Find where the given text appears and provide that cell's center as (X, Y) coordinate. 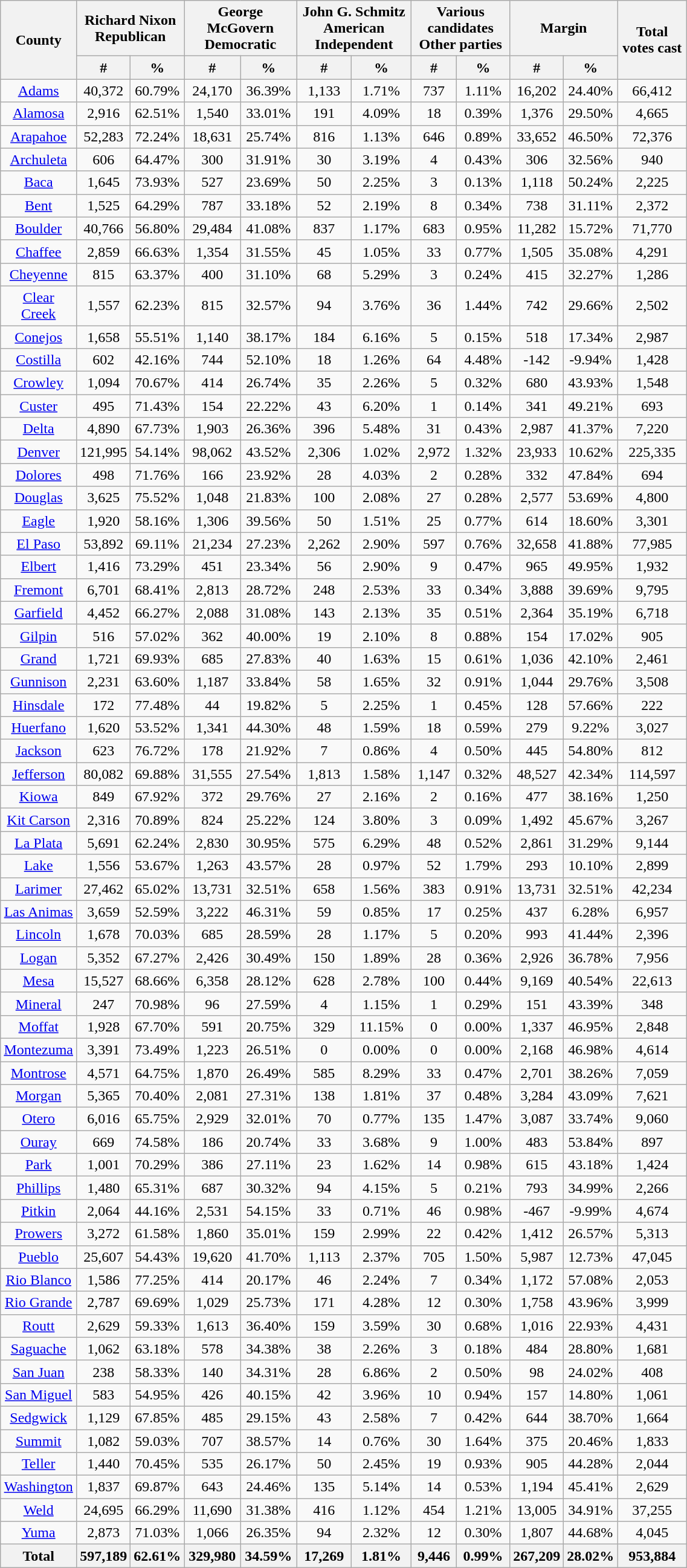
143 (324, 613)
9.22% (591, 728)
2,372 (653, 205)
1,066 (213, 1533)
329 (324, 1027)
32,658 (537, 544)
Dolores (39, 475)
Lake (39, 866)
1,658 (104, 337)
22,613 (653, 981)
67.70% (157, 1027)
65.02% (157, 889)
27,462 (104, 889)
1,412 (537, 1234)
1,082 (104, 1441)
6,718 (653, 613)
96 (213, 1004)
128 (537, 705)
0.88% (483, 636)
408 (653, 1372)
2,364 (537, 613)
4.03% (382, 475)
29.50% (591, 114)
73.93% (157, 182)
3.19% (382, 160)
29.15% (268, 1418)
Crowley (39, 383)
38 (324, 1349)
0.94% (483, 1395)
437 (537, 912)
26.17% (268, 1464)
35.19% (591, 613)
693 (653, 406)
0.18% (483, 1349)
2,168 (537, 1050)
738 (537, 205)
57.66% (591, 705)
485 (213, 1418)
68 (324, 274)
812 (653, 751)
2,848 (653, 1027)
48,527 (537, 774)
737 (434, 91)
El Paso (39, 544)
1,341 (213, 728)
300 (213, 160)
66,412 (653, 91)
Richard NixonRepublican (131, 28)
28.02% (591, 1556)
47,045 (653, 1257)
329,980 (213, 1556)
Summit (39, 1441)
64.29% (157, 205)
Arapahoe (39, 137)
Baca (39, 182)
11.15% (382, 1027)
705 (434, 1257)
5.29% (382, 274)
11,690 (213, 1510)
San Juan (39, 1372)
518 (537, 337)
19.82% (268, 705)
3,625 (104, 498)
77.25% (157, 1280)
9,446 (434, 1556)
27.23% (268, 544)
0.14% (483, 406)
2,225 (653, 182)
1,837 (104, 1487)
0.61% (483, 659)
Ouray (39, 1142)
9,060 (653, 1119)
28.72% (268, 590)
Logan (39, 958)
26.35% (268, 1533)
31.08% (268, 613)
2,266 (653, 1188)
69.87% (157, 1487)
1,903 (213, 429)
24.02% (591, 1372)
17.34% (591, 337)
2,813 (213, 590)
9,169 (537, 981)
3.76% (382, 306)
222 (653, 705)
Montezuma (39, 1050)
38.16% (591, 797)
2.58% (382, 1418)
Clear Creek (39, 306)
426 (213, 1395)
1,416 (104, 567)
67.73% (157, 429)
6,358 (213, 981)
816 (324, 137)
623 (104, 751)
43.18% (591, 1165)
70.45% (157, 1464)
68.66% (157, 981)
44 (213, 705)
23.69% (268, 182)
383 (434, 889)
40.15% (268, 1395)
56.80% (157, 228)
416 (324, 1510)
69.11% (157, 544)
71.43% (157, 406)
2,262 (324, 544)
22.22% (268, 406)
2,044 (653, 1464)
28.80% (591, 1349)
55.51% (157, 337)
0.48% (483, 1096)
0.25% (483, 912)
69.88% (157, 774)
40,372 (104, 91)
23.34% (268, 567)
13,005 (537, 1510)
646 (434, 137)
1,223 (213, 1050)
Delta (39, 429)
138 (324, 1096)
20.17% (268, 1280)
32.57% (268, 306)
1,048 (213, 498)
1,062 (104, 1349)
2.45% (382, 1464)
1,870 (213, 1073)
62.23% (157, 306)
54.14% (157, 452)
71.76% (157, 475)
150 (324, 958)
24.40% (591, 91)
John G. SchmitzAmerican Independent (354, 28)
27.31% (268, 1096)
8.29% (382, 1073)
516 (104, 636)
72,376 (653, 137)
1.47% (483, 1119)
3,301 (653, 521)
1,129 (104, 1418)
Bent (39, 205)
1,194 (537, 1487)
445 (537, 751)
Gilpin (39, 636)
225,335 (653, 452)
65.31% (157, 1188)
4,571 (104, 1073)
71,770 (653, 228)
20.74% (268, 1142)
42 (324, 1395)
114,597 (653, 774)
1,094 (104, 383)
495 (104, 406)
0.71% (382, 1211)
744 (213, 360)
Montrose (39, 1073)
578 (213, 1349)
2.10% (382, 636)
0.45% (483, 705)
184 (324, 337)
4,291 (653, 251)
Denver (39, 452)
4.09% (382, 114)
59 (324, 912)
1,664 (653, 1418)
La Plata (39, 843)
38.26% (591, 1073)
2.19% (382, 205)
1.02% (382, 452)
166 (213, 475)
Moffat (39, 1027)
1,113 (324, 1257)
98,062 (213, 452)
Fremont (39, 590)
1,556 (104, 866)
1.71% (382, 91)
64.47% (157, 160)
680 (537, 383)
Morgan (39, 1096)
171 (324, 1303)
47.84% (591, 475)
1,376 (537, 114)
66.63% (157, 251)
7,059 (653, 1073)
6.16% (382, 337)
1.64% (483, 1441)
3.96% (382, 1395)
70.29% (157, 1165)
28.59% (268, 935)
2,701 (537, 1073)
1.65% (382, 682)
9,795 (653, 590)
32.56% (591, 160)
0.59% (483, 728)
Routt (39, 1326)
San Miguel (39, 1395)
25.22% (268, 820)
41.88% (591, 544)
17.02% (591, 636)
25,607 (104, 1257)
2,396 (653, 935)
4.48% (483, 360)
1,920 (104, 521)
628 (324, 981)
39.69% (591, 590)
597,189 (104, 1556)
6,957 (653, 912)
306 (537, 160)
62.24% (157, 843)
67.92% (157, 797)
2,873 (104, 1533)
1,250 (653, 797)
Jefferson (39, 774)
27.54% (268, 774)
43.52% (268, 452)
45.67% (591, 820)
18,631 (213, 137)
44.16% (157, 1211)
1.26% (382, 360)
49.95% (591, 567)
53,892 (104, 544)
38.17% (268, 337)
5,987 (537, 1257)
7,220 (653, 429)
0.29% (483, 1004)
30.32% (268, 1188)
46.31% (268, 912)
17,269 (324, 1556)
6.20% (382, 406)
396 (324, 429)
172 (104, 705)
1,928 (104, 1027)
67.85% (157, 1418)
Hinsdale (39, 705)
124 (324, 820)
25 (434, 521)
10.62% (591, 452)
1,758 (537, 1303)
25.73% (268, 1303)
0.24% (483, 274)
1,306 (213, 521)
0.53% (483, 1487)
36 (434, 306)
6,701 (104, 590)
535 (213, 1464)
58.33% (157, 1372)
Otero (39, 1119)
3,999 (653, 1303)
34.91% (591, 1510)
-142 (537, 360)
1,505 (537, 251)
400 (213, 274)
58.16% (157, 521)
2.53% (382, 590)
43.96% (591, 1303)
2,502 (653, 306)
6,016 (104, 1119)
72.24% (157, 137)
Cheyenne (39, 274)
36.39% (268, 91)
2.37% (382, 1257)
21.83% (268, 498)
Prowers (39, 1234)
0.99% (483, 1556)
1,833 (653, 1441)
Kit Carson (39, 820)
77,985 (653, 544)
Sedgwick (39, 1418)
178 (213, 751)
1,337 (537, 1027)
2,861 (537, 843)
1.21% (483, 1510)
2.13% (382, 613)
6.28% (591, 912)
2.08% (382, 498)
1.59% (382, 728)
56 (324, 567)
683 (434, 228)
Grand (39, 659)
5,352 (104, 958)
71.03% (157, 1533)
707 (213, 1441)
415 (537, 274)
2.99% (382, 1234)
1,557 (104, 306)
44.68% (591, 1533)
602 (104, 360)
375 (537, 1441)
0.52% (483, 843)
58 (324, 682)
32 (434, 682)
69.93% (157, 659)
2.78% (382, 981)
1,424 (653, 1165)
30.49% (268, 958)
1.56% (382, 889)
Alamosa (39, 114)
43.39% (591, 1004)
4.28% (382, 1303)
742 (537, 306)
62.51% (157, 114)
57.02% (157, 636)
41.37% (591, 429)
42,234 (653, 889)
67.27% (157, 958)
75.52% (157, 498)
793 (537, 1188)
42.10% (591, 659)
40 (324, 659)
1.44% (483, 306)
Rio Blanco (39, 1280)
940 (653, 160)
2,088 (213, 613)
44.28% (591, 1464)
1.51% (382, 521)
687 (213, 1188)
61.58% (157, 1234)
26.49% (268, 1073)
Pitkin (39, 1211)
0.09% (483, 820)
1,354 (213, 251)
1.11% (483, 91)
Huerfano (39, 728)
7,956 (653, 958)
4,890 (104, 429)
34.31% (268, 1372)
70.98% (157, 1004)
25.74% (268, 137)
1,860 (213, 1234)
694 (653, 475)
70.67% (157, 383)
248 (324, 590)
0.86% (382, 751)
483 (537, 1142)
615 (537, 1165)
28.12% (268, 981)
585 (324, 1073)
140 (213, 1372)
70.89% (157, 820)
31.10% (268, 274)
70.03% (157, 935)
23 (324, 1165)
32.01% (268, 1119)
1,932 (653, 567)
9,144 (653, 843)
454 (434, 1510)
64 (434, 360)
3,391 (104, 1050)
2,053 (653, 1280)
1.89% (382, 958)
1,721 (104, 659)
0.20% (483, 935)
2.32% (382, 1533)
39.56% (268, 521)
4.15% (382, 1188)
Conejos (39, 337)
63.37% (157, 274)
33.18% (268, 205)
1,286 (653, 274)
73.29% (157, 567)
31,555 (213, 774)
4,674 (653, 1211)
1,172 (537, 1280)
Rio Grande (39, 1303)
31.11% (591, 205)
40,766 (104, 228)
Teller (39, 1464)
1,540 (213, 114)
0.68% (483, 1326)
3,888 (537, 590)
0.85% (382, 912)
157 (537, 1395)
50.24% (591, 182)
70 (324, 1119)
Total (39, 1556)
18.60% (591, 521)
1.63% (382, 659)
1,001 (104, 1165)
26.57% (591, 1234)
Eagle (39, 521)
824 (213, 820)
-9.99% (591, 1211)
121,995 (104, 452)
Pueblo (39, 1257)
23,933 (537, 452)
24,695 (104, 1510)
31.29% (591, 843)
2,306 (324, 452)
0.97% (382, 866)
4,431 (653, 1326)
Elbert (39, 567)
Boulder (39, 228)
Margin (564, 28)
34.59% (268, 1556)
54.80% (591, 751)
1,681 (653, 1349)
Mineral (39, 1004)
41.08% (268, 228)
27.83% (268, 659)
Adams (39, 91)
6.86% (382, 1372)
Yuma (39, 1533)
12.73% (591, 1257)
54.95% (157, 1395)
52.10% (268, 360)
43.57% (268, 866)
33.84% (268, 682)
186 (213, 1142)
Washington (39, 1487)
3,508 (653, 682)
1,492 (537, 820)
29,484 (213, 228)
2,916 (104, 114)
31 (434, 429)
606 (104, 160)
3,267 (653, 820)
5,691 (104, 843)
527 (213, 182)
1.32% (483, 452)
14.80% (591, 1395)
1,548 (653, 383)
0.13% (483, 182)
0.51% (483, 613)
5.48% (382, 429)
1.62% (382, 1165)
19,620 (213, 1257)
3,087 (537, 1119)
2,461 (653, 659)
52.59% (157, 912)
76.72% (157, 751)
2,231 (104, 682)
Lincoln (39, 935)
62.61% (157, 1556)
21,234 (213, 544)
46.50% (591, 137)
26.51% (268, 1050)
69.69% (157, 1303)
36.78% (591, 958)
45 (324, 251)
2,577 (537, 498)
37,255 (653, 1510)
43.93% (591, 383)
1,525 (104, 205)
Weld (39, 1510)
27.11% (268, 1165)
1,807 (537, 1533)
98 (537, 1372)
53.84% (591, 1142)
1.58% (382, 774)
1,029 (213, 1303)
Phillips (39, 1188)
1,620 (104, 728)
Larimer (39, 889)
0.21% (483, 1188)
37 (434, 1096)
52,283 (104, 137)
77.48% (157, 705)
1,187 (213, 682)
965 (537, 567)
29.66% (591, 306)
7,621 (653, 1096)
644 (537, 1418)
451 (213, 567)
2,064 (104, 1211)
3,272 (104, 1234)
66.29% (157, 1510)
372 (213, 797)
22.93% (591, 1326)
22 (434, 1234)
38.57% (268, 1441)
3,284 (537, 1096)
1,678 (104, 935)
Park (39, 1165)
658 (324, 889)
2,316 (104, 820)
0.15% (483, 337)
0.93% (483, 1464)
3.68% (382, 1142)
0.16% (483, 797)
247 (104, 1004)
63.60% (157, 682)
4,800 (653, 498)
332 (537, 475)
993 (537, 935)
5,313 (653, 1234)
33,652 (537, 137)
34.38% (268, 1349)
46.95% (591, 1027)
293 (537, 866)
591 (213, 1027)
0.44% (483, 981)
County (39, 40)
49.21% (591, 406)
Custer (39, 406)
George McGovernDemocratic (240, 28)
31.91% (268, 160)
11,282 (537, 228)
38.70% (591, 1418)
614 (537, 521)
3,027 (653, 728)
3.59% (382, 1326)
1,147 (434, 774)
30.95% (268, 843)
59.03% (157, 1441)
2,972 (434, 452)
0.36% (483, 958)
Garfield (39, 613)
Kiowa (39, 797)
59.33% (157, 1326)
1,016 (537, 1326)
Las Animas (39, 912)
238 (104, 1372)
787 (213, 205)
0.39% (483, 114)
33.01% (268, 114)
60.79% (157, 91)
1.00% (483, 1142)
897 (653, 1142)
46.98% (591, 1050)
41.44% (591, 935)
1,133 (324, 91)
1,263 (213, 866)
1,645 (104, 182)
Various candidatesOther parties (460, 28)
2,531 (213, 1211)
20.46% (591, 1441)
33.74% (591, 1119)
53.52% (157, 728)
1,586 (104, 1280)
15 (434, 659)
31.38% (268, 1510)
1.12% (382, 1510)
Mesa (39, 981)
16,202 (537, 91)
4,665 (653, 114)
32.27% (591, 274)
6.29% (382, 843)
279 (537, 728)
-467 (537, 1211)
837 (324, 228)
2.24% (382, 1280)
1,044 (537, 682)
66.27% (157, 613)
498 (104, 475)
5,365 (104, 1096)
1.13% (382, 137)
1.05% (382, 251)
45.41% (591, 1487)
386 (213, 1165)
54.15% (268, 1211)
17 (434, 912)
53.69% (591, 498)
1,428 (653, 360)
1,440 (104, 1464)
Douglas (39, 498)
1.15% (382, 1004)
57.08% (591, 1280)
35.08% (591, 251)
1,480 (104, 1188)
10 (434, 1395)
31.55% (268, 251)
36.40% (268, 1326)
Jackson (39, 751)
0.89% (483, 137)
26.36% (268, 429)
74.58% (157, 1142)
27.59% (268, 1004)
Archuleta (39, 160)
3,222 (213, 912)
70.40% (157, 1096)
64.75% (157, 1073)
23.92% (268, 475)
44.30% (268, 728)
2,426 (213, 958)
20.75% (268, 1027)
40.00% (268, 636)
1,036 (537, 659)
53.67% (157, 866)
21.92% (268, 751)
Chaffee (39, 251)
42.34% (591, 774)
362 (213, 636)
5.14% (382, 1487)
1,140 (213, 337)
1.50% (483, 1257)
583 (104, 1395)
4,045 (653, 1533)
15.72% (591, 228)
1,061 (653, 1395)
42.16% (157, 360)
35.01% (268, 1234)
191 (324, 114)
1,118 (537, 182)
43.09% (591, 1096)
63.18% (157, 1349)
2,830 (213, 843)
953,884 (653, 1556)
849 (104, 797)
65.75% (157, 1119)
2,899 (653, 866)
Gunnison (39, 682)
15,527 (104, 981)
3,659 (104, 912)
348 (653, 1004)
Total votes cast (653, 40)
0.95% (483, 228)
1,613 (213, 1326)
151 (537, 1004)
669 (104, 1142)
597 (434, 544)
24.46% (268, 1487)
2.16% (382, 797)
2,926 (537, 958)
4,614 (653, 1050)
2,929 (213, 1119)
80,082 (104, 774)
484 (537, 1349)
26.74% (268, 383)
2,787 (104, 1303)
73.49% (157, 1050)
267,209 (537, 1556)
41.70% (268, 1257)
575 (324, 843)
24,170 (213, 91)
34.99% (591, 1188)
1.79% (483, 866)
Costilla (39, 360)
643 (213, 1487)
341 (537, 406)
3.80% (382, 820)
4,452 (104, 613)
-9.94% (591, 360)
2,859 (104, 251)
1,813 (324, 774)
477 (537, 797)
68.41% (157, 590)
10.10% (591, 866)
Saguache (39, 1349)
54.43% (157, 1257)
40.54% (591, 981)
2,081 (213, 1096)
